Output the [x, y] coordinate of the center of the cell containing the given text.  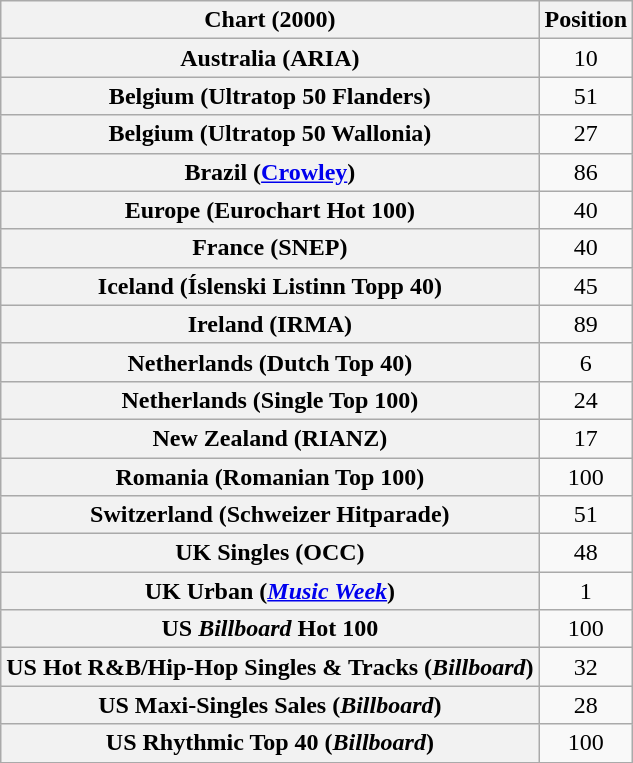
Chart (2000) [270, 20]
27 [586, 134]
Belgium (Ultratop 50 Flanders) [270, 96]
Netherlands (Single Top 100) [270, 400]
6 [586, 362]
1 [586, 591]
89 [586, 324]
UK Singles (OCC) [270, 553]
US Hot R&B/Hip-Hop Singles & Tracks (Billboard) [270, 667]
Ireland (IRMA) [270, 324]
Netherlands (Dutch Top 40) [270, 362]
Australia (ARIA) [270, 58]
86 [586, 172]
Belgium (Ultratop 50 Wallonia) [270, 134]
32 [586, 667]
France (SNEP) [270, 248]
Position [586, 20]
US Billboard Hot 100 [270, 629]
Brazil (Crowley) [270, 172]
UK Urban (Music Week) [270, 591]
Switzerland (Schweizer Hitparade) [270, 515]
17 [586, 438]
US Rhythmic Top 40 (Billboard) [270, 743]
New Zealand (RIANZ) [270, 438]
48 [586, 553]
Romania (Romanian Top 100) [270, 477]
24 [586, 400]
28 [586, 705]
45 [586, 286]
10 [586, 58]
Iceland (Íslenski Listinn Topp 40) [270, 286]
US Maxi-Singles Sales (Billboard) [270, 705]
Europe (Eurochart Hot 100) [270, 210]
